From the cell containing the given text, extract its center point as (x, y) coordinate. 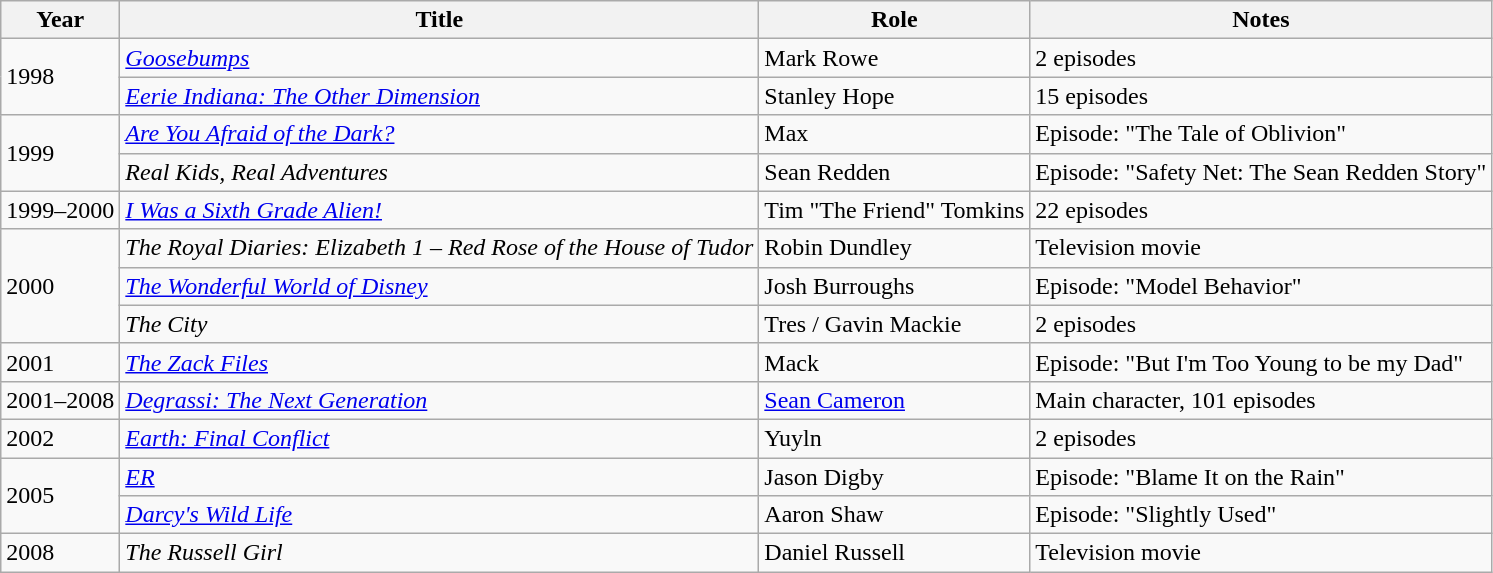
Main character, 101 episodes (1261, 400)
Aaron Shaw (894, 515)
Goosebumps (440, 58)
Real Kids, Real Adventures (440, 172)
ER (440, 477)
Stanley Hope (894, 96)
Mark Rowe (894, 58)
2002 (60, 438)
22 episodes (1261, 210)
Darcy's Wild Life (440, 515)
Eerie Indiana: The Other Dimension (440, 96)
Daniel Russell (894, 553)
Max (894, 134)
The Zack Files (440, 362)
Mack (894, 362)
Robin Dundley (894, 248)
Sean Cameron (894, 400)
Josh Burroughs (894, 286)
Yuyln (894, 438)
Year (60, 20)
Episode: "But I'm Too Young to be my Dad" (1261, 362)
Tres / Gavin Mackie (894, 324)
2000 (60, 286)
Tim "The Friend" Tomkins (894, 210)
2008 (60, 553)
Episode: "Blame It on the Rain" (1261, 477)
The City (440, 324)
Are You Afraid of the Dark? (440, 134)
Episode: "The Tale of Oblivion" (1261, 134)
Title (440, 20)
I Was a Sixth Grade Alien! (440, 210)
Degrassi: The Next Generation (440, 400)
Notes (1261, 20)
Sean Redden (894, 172)
2005 (60, 496)
2001 (60, 362)
Role (894, 20)
1999–2000 (60, 210)
Episode: "Safety Net: The Sean Redden Story" (1261, 172)
1998 (60, 77)
Episode: "Slightly Used" (1261, 515)
2001–2008 (60, 400)
The Russell Girl (440, 553)
Earth: Final Conflict (440, 438)
1999 (60, 153)
The Royal Diaries: Elizabeth 1 – Red Rose of the House of Tudor (440, 248)
15 episodes (1261, 96)
The Wonderful World of Disney (440, 286)
Jason Digby (894, 477)
Episode: "Model Behavior" (1261, 286)
